Extract the [x, y] coordinate from the center of the cell holding the provided text.  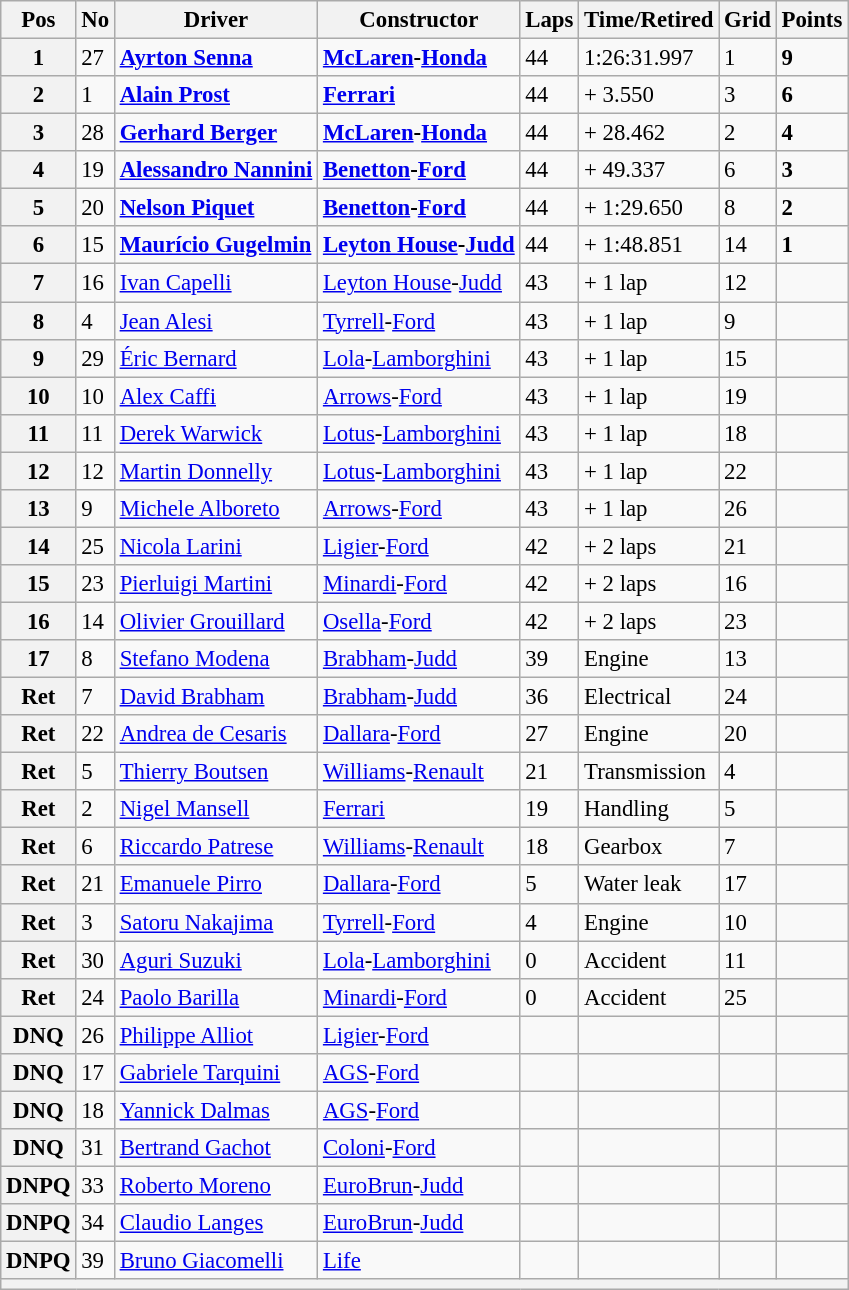
Driver [216, 20]
31 [95, 1148]
Jean Alesi [216, 321]
Claudio Langes [216, 1223]
Riccardo Patrese [216, 847]
29 [95, 358]
Ivan Capelli [216, 283]
Nigel Mansell [216, 809]
1:26:31.997 [649, 58]
Pierluigi Martini [216, 584]
33 [95, 1185]
+ 28.462 [649, 133]
Olivier Grouillard [216, 621]
Gabriele Tarquini [216, 1073]
Thierry Boutsen [216, 772]
36 [550, 697]
Maurício Gugelmin [216, 245]
30 [95, 960]
+ 1:48.851 [649, 245]
Points [812, 20]
Ayrton Senna [216, 58]
Roberto Moreno [216, 1185]
Nicola Larini [216, 546]
Philippe Alliot [216, 1035]
Osella-Ford [419, 621]
Martin Donnelly [216, 471]
Laps [550, 20]
+ 49.337 [649, 170]
Stefano Modena [216, 659]
Constructor [419, 20]
Alain Prost [216, 95]
Éric Bernard [216, 358]
Alex Caffi [216, 396]
Transmission [649, 772]
Satoru Nakajima [216, 922]
Aguri Suzuki [216, 960]
Yannick Dalmas [216, 1110]
Electrical [649, 697]
Derek Warwick [216, 433]
Time/Retired [649, 20]
Paolo Barilla [216, 997]
Alessandro Nannini [216, 170]
34 [95, 1223]
Coloni-Ford [419, 1148]
28 [95, 133]
David Brabham [216, 697]
Bruno Giacomelli [216, 1261]
No [95, 20]
Nelson Piquet [216, 208]
+ 1:29.650 [649, 208]
Water leak [649, 885]
Andrea de Cesaris [216, 734]
Gerhard Berger [216, 133]
Emanuele Pirro [216, 885]
Grid [748, 20]
Gearbox [649, 847]
+ 3.550 [649, 95]
Bertrand Gachot [216, 1148]
Life [419, 1261]
Pos [38, 20]
Handling [649, 809]
Michele Alboreto [216, 509]
